Extract the [x, y] coordinate from the center of the cell holding the provided text.  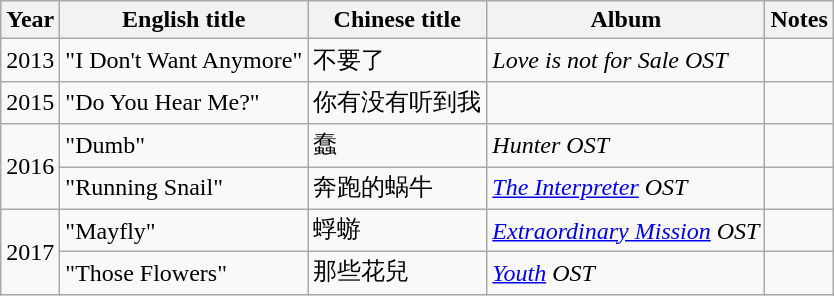
Youth OST [626, 274]
Love is not for Sale OST [626, 60]
"I Don't Want Anymore" [184, 60]
蠢 [398, 146]
2016 [30, 166]
"Do You Hear Me?" [184, 102]
Hunter OST [626, 146]
"Dumb" [184, 146]
Album [626, 20]
2017 [30, 252]
"Running Snail" [184, 188]
Extraordinary Mission OST [626, 230]
Notes [799, 20]
不要了 [398, 60]
The Interpreter OST [626, 188]
Chinese title [398, 20]
奔跑的蜗牛 [398, 188]
English title [184, 20]
你有没有听到我 [398, 102]
2015 [30, 102]
"Mayfly" [184, 230]
那些花兒 [398, 274]
蜉蝣 [398, 230]
2013 [30, 60]
Year [30, 20]
"Those Flowers" [184, 274]
